Provide the (X, Y) coordinate of the cell's center where the given text is located.  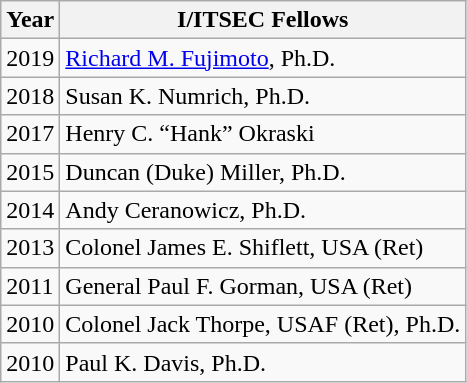
2013 (30, 248)
2018 (30, 96)
2019 (30, 58)
Colonel Jack Thorpe, USAF (Ret), Ph.D. (263, 324)
Colonel James E. Shiflett, USA (Ret) (263, 248)
Duncan (Duke) Miller, Ph.D. (263, 172)
Susan K. Numrich, Ph.D. (263, 96)
2014 (30, 210)
I/ITSEC Fellows (263, 20)
General Paul F. Gorman, USA (Ret) (263, 286)
Henry C. “Hank” Okraski (263, 134)
2015 (30, 172)
Paul K. Davis, Ph.D. (263, 362)
2011 (30, 286)
2017 (30, 134)
Richard M. Fujimoto, Ph.D. (263, 58)
Andy Ceranowicz, Ph.D. (263, 210)
Year (30, 20)
